Locate the cell with the specified text and output its [x, y] center coordinate. 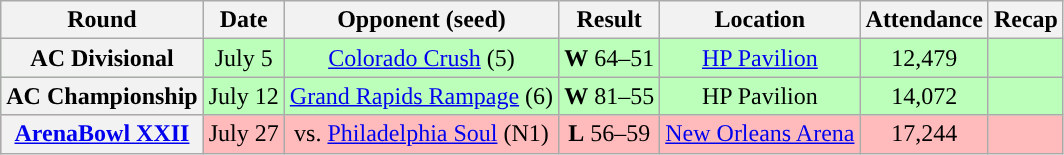
Grand Rapids Rampage (6) [421, 96]
W 81–55 [610, 96]
Location [760, 20]
Opponent (seed) [421, 20]
ArenaBowl XXII [102, 134]
L 56–59 [610, 134]
vs. Philadelphia Soul (N1) [421, 134]
July 27 [244, 134]
Date [244, 20]
July 5 [244, 58]
17,244 [924, 134]
July 12 [244, 96]
Colorado Crush (5) [421, 58]
Attendance [924, 20]
Recap [1026, 20]
Result [610, 20]
W 64–51 [610, 58]
14,072 [924, 96]
New Orleans Arena [760, 134]
AC Divisional [102, 58]
AC Championship [102, 96]
Round [102, 20]
12,479 [924, 58]
